Search for the cell housing the specified text and yield its [x, y] center coordinate. 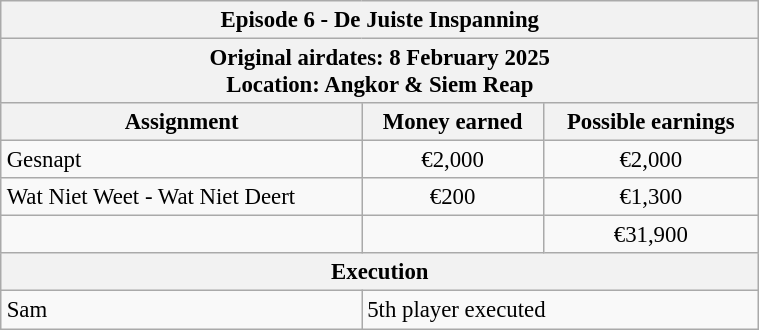
5th player executed [560, 310]
€31,900 [650, 235]
€200 [452, 197]
€1,300 [650, 197]
Sam [182, 310]
Possible earnings [650, 122]
Assignment [182, 122]
Episode 6 - De Juiste Inspanning [380, 20]
Money earned [452, 122]
Original airdates: 8 February 2025Location: Angkor & Siem Reap [380, 70]
Gesnapt [182, 160]
Execution [380, 272]
Wat Niet Weet - Wat Niet Deert [182, 197]
